Identify which cell holds the provided text, then report its (X, Y) central coordinate. 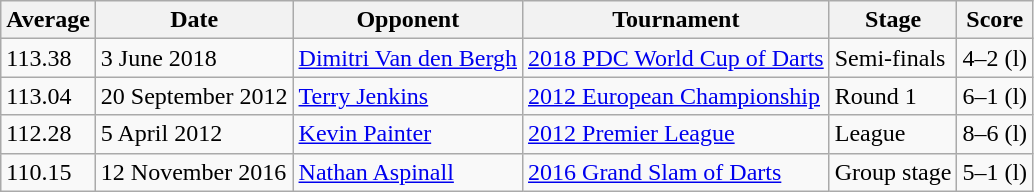
Terry Jenkins (408, 96)
Semi-finals (893, 58)
8–6 (l) (995, 134)
2016 Grand Slam of Darts (676, 172)
Tournament (676, 20)
4–2 (l) (995, 58)
Round 1 (893, 96)
5–1 (l) (995, 172)
5 April 2012 (194, 134)
Score (995, 20)
Average (48, 20)
110.15 (48, 172)
2018 PDC World Cup of Darts (676, 58)
3 June 2018 (194, 58)
League (893, 134)
Group stage (893, 172)
20 September 2012 (194, 96)
6–1 (l) (995, 96)
2012 Premier League (676, 134)
Dimitri Van den Bergh (408, 58)
113.38 (48, 58)
Nathan Aspinall (408, 172)
2012 European Championship (676, 96)
112.28 (48, 134)
Opponent (408, 20)
Date (194, 20)
Kevin Painter (408, 134)
113.04 (48, 96)
12 November 2016 (194, 172)
Stage (893, 20)
